Identify which cell holds the provided text, then report its (X, Y) central coordinate. 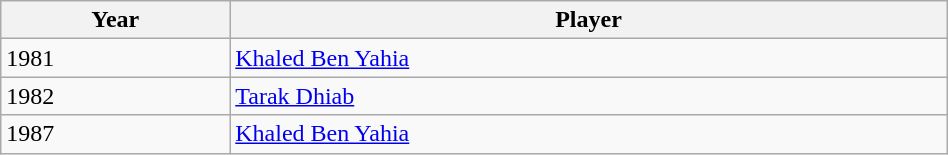
1981 (116, 58)
Player (588, 20)
Year (116, 20)
1987 (116, 134)
Tarak Dhiab (588, 96)
1982 (116, 96)
